Provide the [X, Y] coordinate of the cell's center where the given text is located.  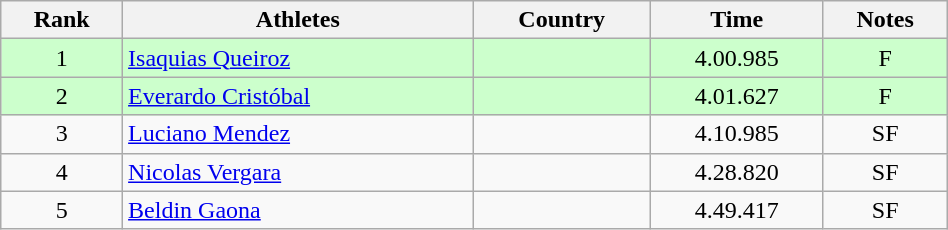
Notes [885, 20]
Rank [62, 20]
Luciano Mendez [298, 134]
4.28.820 [736, 172]
1 [62, 58]
4 [62, 172]
4.00.985 [736, 58]
4.10.985 [736, 134]
Country [562, 20]
3 [62, 134]
4.01.627 [736, 96]
Beldin Gaona [298, 210]
Time [736, 20]
2 [62, 96]
4.49.417 [736, 210]
Isaquias Queiroz [298, 58]
Nicolas Vergara [298, 172]
Everardo Cristóbal [298, 96]
5 [62, 210]
Athletes [298, 20]
